Return (X, Y) of the center of cell containing provided text 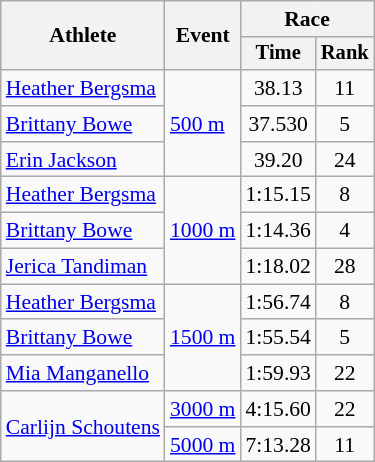
11 (345, 88)
1:18.02 (278, 267)
1:59.93 (278, 373)
Athlete (83, 36)
500 m (202, 124)
4:15.60 (278, 409)
1500 m (202, 338)
Erin Jackson (83, 160)
24 (345, 160)
38.13 (278, 88)
Jerica Tandiman (83, 267)
1000 m (202, 230)
Mia Manganello (83, 373)
Rank (345, 54)
Time (278, 54)
1:56.74 (278, 302)
4 (345, 231)
1:15.15 (278, 195)
1:14.36 (278, 231)
39.20 (278, 160)
28 (345, 267)
Race (306, 19)
37.530 (278, 124)
Event (202, 36)
Carlijn Schoutens (83, 426)
3000 m (202, 409)
1:55.54 (278, 338)
